Identify which cell holds the provided text, then report its [X, Y] central coordinate. 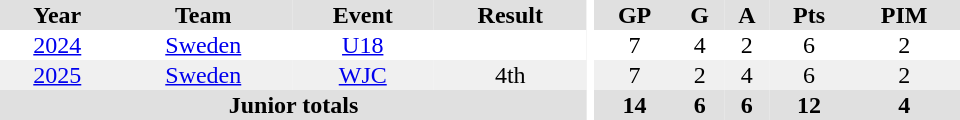
Team [204, 15]
14 [635, 105]
G [700, 15]
2024 [58, 45]
Year [58, 15]
Event [363, 15]
U18 [363, 45]
Junior totals [294, 105]
12 [810, 105]
PIM [904, 15]
WJC [363, 75]
2025 [58, 75]
Result [511, 15]
4th [511, 75]
GP [635, 15]
A [747, 15]
Pts [810, 15]
